Return the [x, y] coordinate for the center point of the cell that contains the specified text.  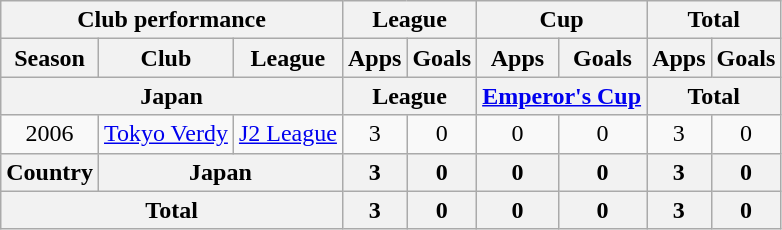
Emperor's Cup [562, 96]
Tokyo Verdy [166, 134]
Season [50, 58]
Cup [562, 20]
Club performance [172, 20]
2006 [50, 134]
J2 League [288, 134]
Club [166, 58]
Country [50, 172]
